Extract the (X, Y) coordinate from the center of the cell holding the provided text.  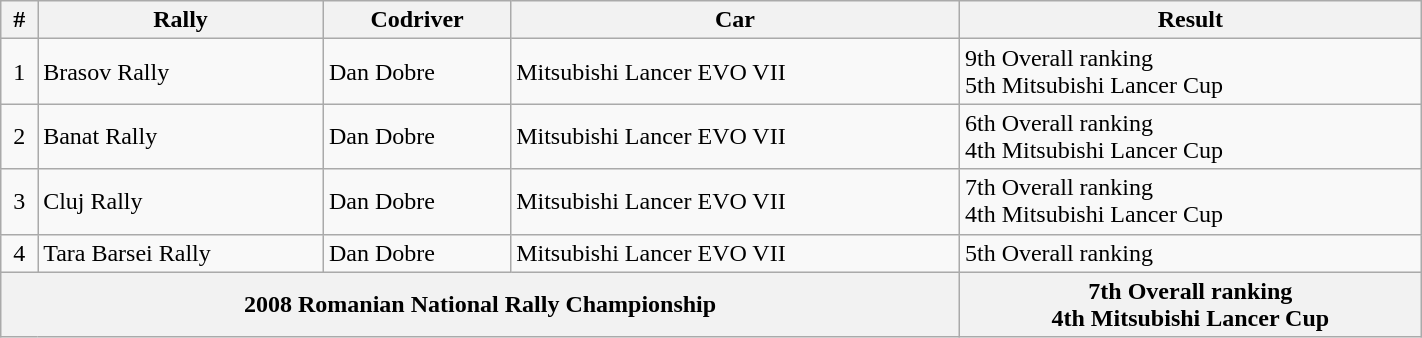
Cluj Rally (181, 202)
3 (20, 202)
4 (20, 253)
Tara Barsei Rally (181, 253)
Result (1190, 20)
1 (20, 72)
2 (20, 136)
Codriver (416, 20)
9th Overall ranking 5th Mitsubishi Lancer Cup (1190, 72)
2008 Romanian National Rally Championship (480, 304)
6th Overall ranking 4th Mitsubishi Lancer Cup (1190, 136)
Car (736, 20)
Banat Rally (181, 136)
Rally (181, 20)
# (20, 20)
5th Overall ranking (1190, 253)
Brasov Rally (181, 72)
